Return the [X, Y] coordinate for the center point of the cell that contains the specified text.  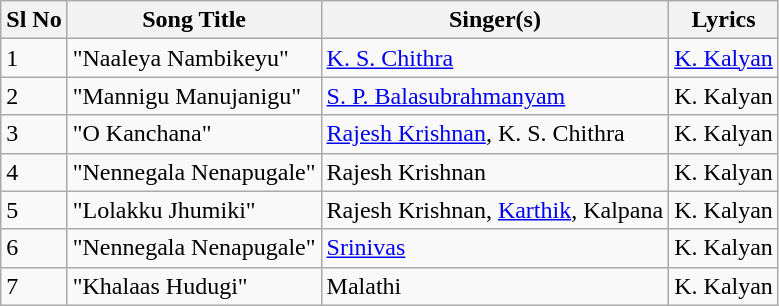
Srinivas [495, 248]
"O Kanchana" [194, 134]
Lyrics [724, 20]
Rajesh Krishnan [495, 172]
6 [34, 248]
"Khalaas Hudugi" [194, 286]
1 [34, 58]
5 [34, 210]
Rajesh Krishnan, Karthik, Kalpana [495, 210]
Song Title [194, 20]
Rajesh Krishnan, K. S. Chithra [495, 134]
S. P. Balasubrahmanyam [495, 96]
Sl No [34, 20]
"Naaleya Nambikeyu" [194, 58]
"Lolakku Jhumiki" [194, 210]
7 [34, 286]
"Mannigu Manujanigu" [194, 96]
3 [34, 134]
Malathi [495, 286]
4 [34, 172]
2 [34, 96]
Singer(s) [495, 20]
K. S. Chithra [495, 58]
